Extract the (x, y) coordinate from the center of the cell holding the provided text.  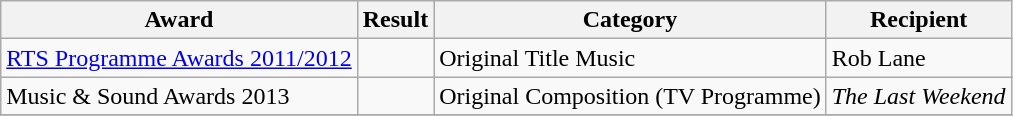
RTS Programme Awards 2011/2012 (180, 58)
Recipient (918, 20)
Original Composition (TV Programme) (630, 96)
Music & Sound Awards 2013 (180, 96)
Original Title Music (630, 58)
Result (395, 20)
Rob Lane (918, 58)
Category (630, 20)
The Last Weekend (918, 96)
Award (180, 20)
